Locate the cell with the specified text and output its (x, y) center coordinate. 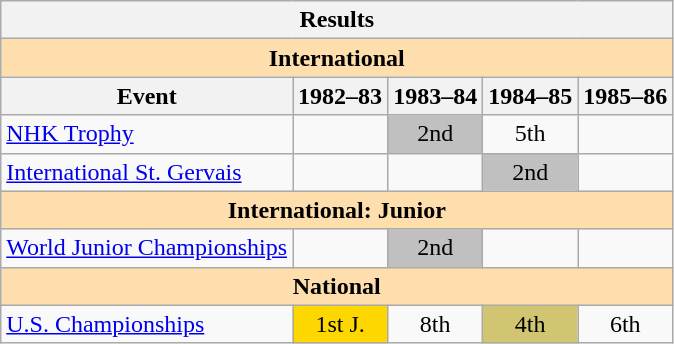
International (337, 58)
U.S. Championships (147, 324)
8th (436, 324)
Event (147, 96)
1983–84 (436, 96)
World Junior Championships (147, 248)
4th (530, 324)
1982–83 (340, 96)
Results (337, 20)
1985–86 (626, 96)
5th (530, 134)
6th (626, 324)
1st J. (340, 324)
NHK Trophy (147, 134)
National (337, 286)
International St. Gervais (147, 172)
1984–85 (530, 96)
International: Junior (337, 210)
